Find where the given text appears and provide that cell's center as (X, Y) coordinate. 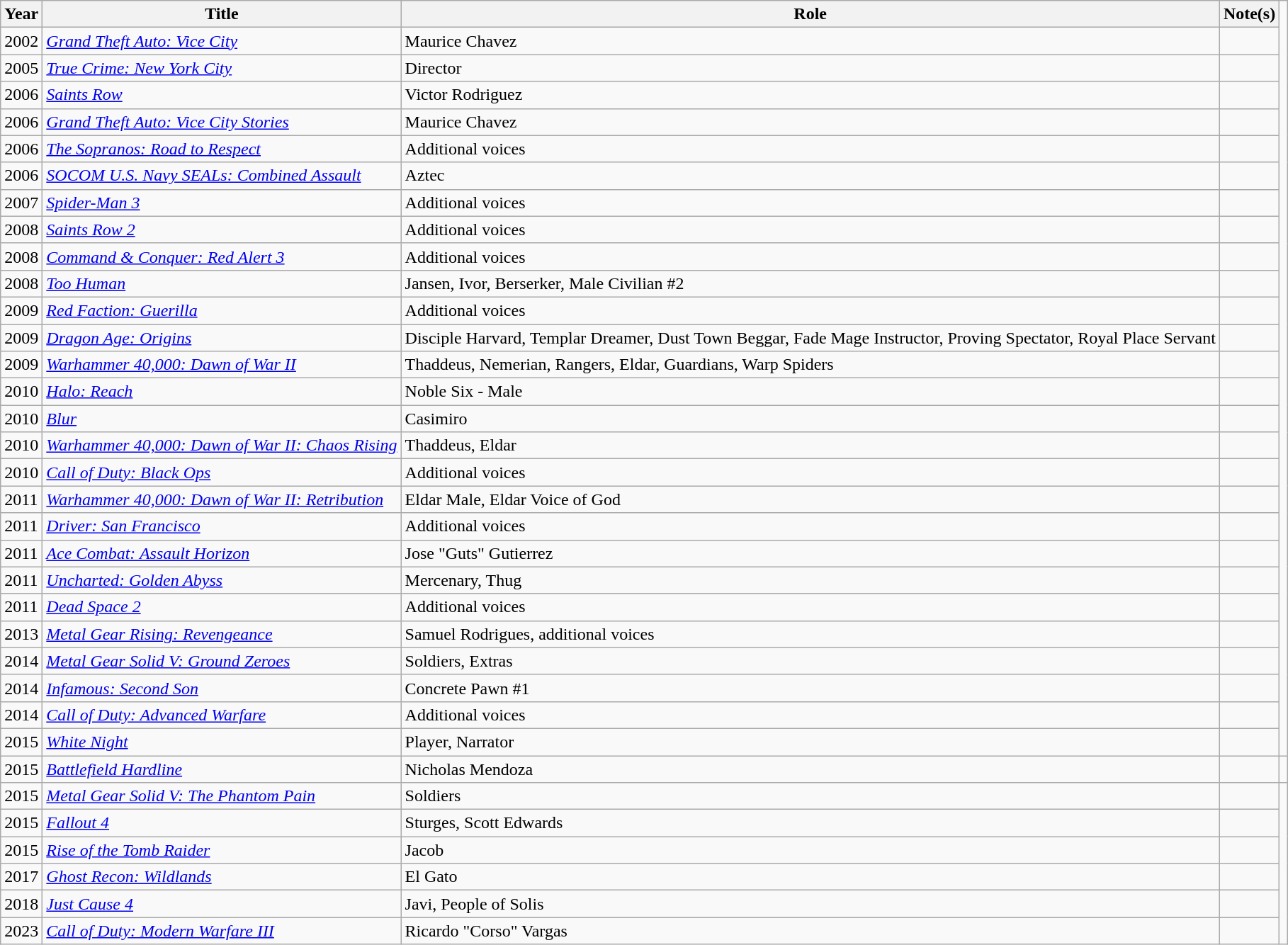
Aztec (810, 176)
2013 (21, 634)
Red Faction: Guerilla (222, 310)
Jacob (810, 850)
Call of Duty: Advanced Warfare (222, 715)
Grand Theft Auto: Vice City Stories (222, 122)
Ricardo "Corso" Vargas (810, 931)
Dead Space 2 (222, 607)
Dragon Age: Origins (222, 338)
El Gato (810, 877)
Mercenary, Thug (810, 580)
Warhammer 40,000: Dawn of War II: Chaos Rising (222, 446)
The Sopranos: Road to Respect (222, 149)
Year (21, 14)
Grand Theft Auto: Vice City (222, 41)
Command & Conquer: Red Alert 3 (222, 256)
Battlefield Hardline (222, 769)
Too Human (222, 283)
Casimiro (810, 419)
Rise of the Tomb Raider (222, 850)
Soldiers, Extras (810, 661)
Note(s) (1249, 14)
Call of Duty: Black Ops (222, 472)
Warhammer 40,000: Dawn of War II (222, 365)
Role (810, 14)
Samuel Rodrigues, additional voices (810, 634)
Jose "Guts" Gutierrez (810, 553)
2005 (21, 68)
Concrete Pawn #1 (810, 688)
Ace Combat: Assault Horizon (222, 553)
Eldar Male, Eldar Voice of God (810, 499)
Nicholas Mendoza (810, 769)
Halo: Reach (222, 392)
Title (222, 14)
2017 (21, 877)
Saints Row 2 (222, 230)
Fallout 4 (222, 823)
2002 (21, 41)
Noble Six - Male (810, 392)
Just Cause 4 (222, 904)
Metal Gear Solid V: The Phantom Pain (222, 796)
Call of Duty: Modern Warfare III (222, 931)
2007 (21, 203)
2023 (21, 931)
Sturges, Scott Edwards (810, 823)
Uncharted: Golden Abyss (222, 580)
Blur (222, 419)
Metal Gear Rising: Revengeance (222, 634)
Victor Rodriguez (810, 95)
Ghost Recon: Wildlands (222, 877)
Disciple Harvard, Templar Dreamer, Dust Town Beggar, Fade Mage Instructor, Proving Spectator, Royal Place Servant (810, 338)
Javi, People of Solis (810, 904)
Jansen, Ivor, Berserker, Male Civilian #2 (810, 283)
2018 (21, 904)
Driver: San Francisco (222, 526)
Director (810, 68)
Saints Row (222, 95)
Thaddeus, Nemerian, Rangers, Eldar, Guardians, Warp Spiders (810, 365)
Metal Gear Solid V: Ground Zeroes (222, 661)
SOCOM U.S. Navy SEALs: Combined Assault (222, 176)
Player, Narrator (810, 742)
Warhammer 40,000: Dawn of War II: Retribution (222, 499)
True Crime: New York City (222, 68)
Infamous: Second Son (222, 688)
Soldiers (810, 796)
Spider-Man 3 (222, 203)
White Night (222, 742)
Thaddeus, Eldar (810, 446)
